Output the [x, y] coordinate of the center of the cell containing the given text.  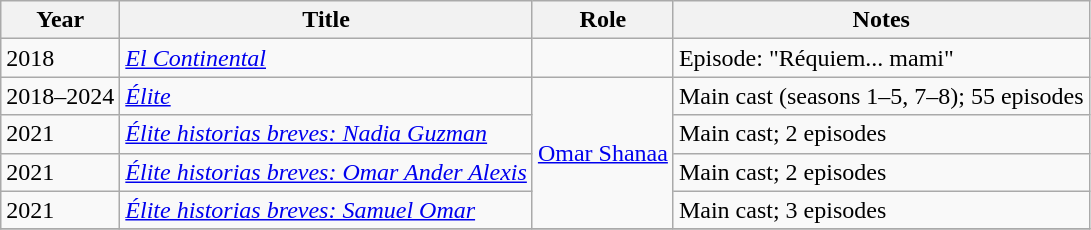
2018–2024 [60, 96]
Year [60, 20]
Main cast (seasons 1–5, 7–8); 55 episodes [881, 96]
Élite historias breves: Omar Ander Alexis [326, 172]
Episode: "Réquiem... mami" [881, 58]
2018 [60, 58]
Main cast; 3 episodes [881, 210]
Role [602, 20]
Notes [881, 20]
Title [326, 20]
Élite historias breves: Nadia Guzman [326, 134]
Élite [326, 96]
Élite historias breves: Samuel Omar [326, 210]
El Continental [326, 58]
Omar Shanaa [602, 153]
